Return the (x, y) coordinate for the center point of the cell that contains the specified text.  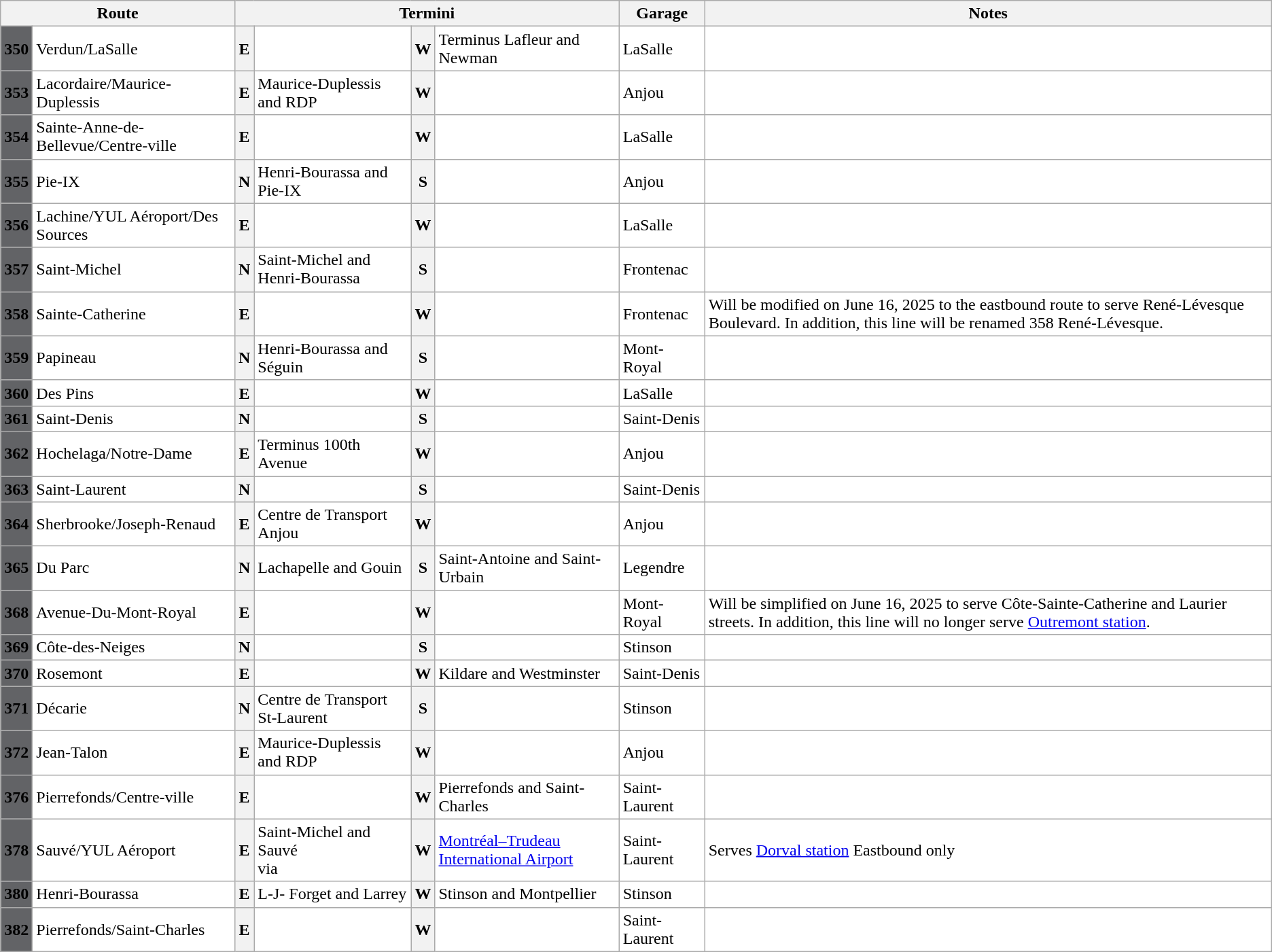
Lachapelle and Gouin (333, 568)
Kildare and Westminster (527, 673)
Termini (427, 14)
Pierrefonds and Saint-Charles (527, 796)
357 (16, 269)
Notes (988, 14)
Centre de Transport St-Laurent (333, 708)
354 (16, 137)
Du Parc (134, 568)
Lachine/YUL Aéroport/Des Sources (134, 226)
Des Pins (134, 393)
Saint-Antoine and Saint-Urbain (527, 568)
Sauvé/YUL Aéroport (134, 850)
Pierrefonds/Centre-ville (134, 796)
Avenue-Du-Mont-Royal (134, 613)
Legendre (662, 568)
370 (16, 673)
Pierrefonds/Saint-Charles (134, 930)
Montréal–Trudeau International Airport (527, 850)
350 (16, 49)
363 (16, 489)
Route (118, 14)
355 (16, 181)
Papineau (134, 357)
356 (16, 226)
Rosemont (134, 673)
Henri-Bourassa and Séguin (333, 357)
382 (16, 930)
371 (16, 708)
359 (16, 357)
372 (16, 753)
Terminus Lafleur and Newman (527, 49)
Jean-Talon (134, 753)
378 (16, 850)
Saint-Michel and Henri-Bourassa (333, 269)
376 (16, 796)
Terminus 100th Avenue (333, 454)
360 (16, 393)
Stinson and Montpellier (527, 894)
369 (16, 648)
Serves Dorval station Eastbound only (988, 850)
Lacordaire/Maurice-Duplessis (134, 92)
368 (16, 613)
Sherbrooke/Joseph-Renaud (134, 525)
Centre de Transport Anjou (333, 525)
Garage (662, 14)
Henri-Bourassa (134, 894)
L-J- Forget and Larrey (333, 894)
Décarie (134, 708)
Côte-des-Neiges (134, 648)
358 (16, 314)
Saint-Michel (134, 269)
Verdun/LaSalle (134, 49)
Hochelaga/Notre-Dame (134, 454)
364 (16, 525)
Will be modified on June 16, 2025 to the eastbound route to serve René-Lévesque Boulevard. In addition, this line will be renamed 358 René-Lévesque. (988, 314)
362 (16, 454)
Saint-Michel and Sauvévia (333, 850)
365 (16, 568)
Pie-IX (134, 181)
353 (16, 92)
380 (16, 894)
Sainte-Catherine (134, 314)
361 (16, 419)
Henri-Bourassa and Pie-IX (333, 181)
Sainte-Anne-de-Bellevue/Centre-ville (134, 137)
